Locate the cell with the specified text and output its [X, Y] center coordinate. 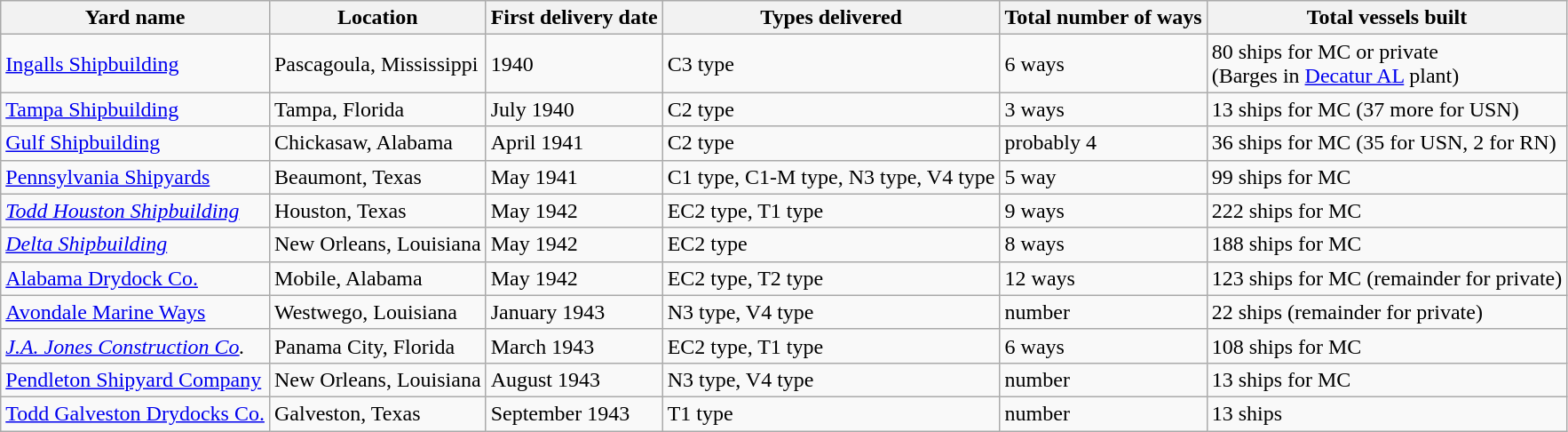
September 1943 [574, 413]
J.A. Jones Construction Co. [135, 346]
Gulf Shipbuilding [135, 143]
5 way [1103, 177]
8 ways [1103, 244]
Todd Houston Shipbuilding [135, 211]
Total vessels built [1387, 18]
9 ways [1103, 211]
Westwego, Louisiana [377, 312]
36 ships for MC (35 for USN, 2 for RN) [1387, 143]
April 1941 [574, 143]
probably 4 [1103, 143]
13 ships [1387, 413]
80 ships for MC or private (Barges in Decatur AL plant) [1387, 64]
C1 type, C1-M type, N3 type, V4 type [831, 177]
EC2 type [831, 244]
March 1943 [574, 346]
108 ships for MC [1387, 346]
Ingalls Shipbuilding [135, 64]
Location [377, 18]
July 1940 [574, 109]
13 ships for MC [1387, 380]
12 ways [1103, 278]
Alabama Drydock Co. [135, 278]
22 ships (remainder for private) [1387, 312]
Delta Shipbuilding [135, 244]
Tampa Shipbuilding [135, 109]
Beaumont, Texas [377, 177]
Todd Galveston Drydocks Co. [135, 413]
99 ships for MC [1387, 177]
Pascagoula, Mississippi [377, 64]
January 1943 [574, 312]
Avondale Marine Ways [135, 312]
August 1943 [574, 380]
Mobile, Alabama [377, 278]
Pennsylvania Shipyards [135, 177]
Chickasaw, Alabama [377, 143]
188 ships for MC [1387, 244]
May 1941 [574, 177]
C3 type [831, 64]
Types delivered [831, 18]
First delivery date [574, 18]
13 ships for MC (37 more for USN) [1387, 109]
Tampa, Florida [377, 109]
222 ships for MC [1387, 211]
3 ways [1103, 109]
Galveston, Texas [377, 413]
123 ships for MC (remainder for private) [1387, 278]
Houston, Texas [377, 211]
1940 [574, 64]
EC2 type, T2 type [831, 278]
Yard name [135, 18]
Panama City, Florida [377, 346]
Total number of ways [1103, 18]
Pendleton Shipyard Company [135, 380]
T1 type [831, 413]
